Scan for the cell matching the given text and deliver its (X, Y) coordinate at center. 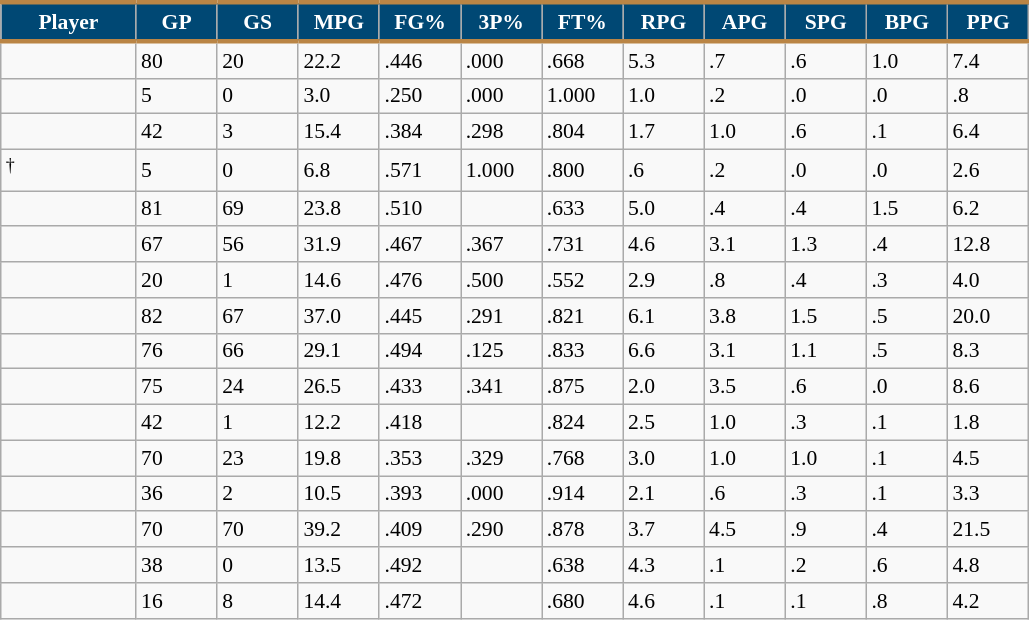
BPG (906, 22)
66 (258, 351)
2.9 (664, 280)
.804 (582, 132)
6.2 (988, 209)
.668 (582, 60)
.571 (420, 170)
14.4 (338, 601)
PPG (988, 22)
.409 (420, 530)
.367 (502, 245)
.329 (502, 458)
5.0 (664, 209)
Player (68, 22)
GP (176, 22)
.824 (582, 423)
7.4 (988, 60)
.821 (582, 316)
12.8 (988, 245)
4.2 (988, 601)
1.3 (826, 245)
23.8 (338, 209)
56 (258, 245)
12.2 (338, 423)
23 (258, 458)
2.6 (988, 170)
6.8 (338, 170)
.494 (420, 351)
2 (258, 494)
.500 (502, 280)
.9 (826, 530)
4.3 (664, 565)
8 (258, 601)
.446 (420, 60)
FT% (582, 22)
GS (258, 22)
.638 (582, 565)
.7 (744, 60)
SPG (826, 22)
.510 (420, 209)
8.6 (988, 387)
.833 (582, 351)
6.1 (664, 316)
.800 (582, 170)
.680 (582, 601)
15.4 (338, 132)
.878 (582, 530)
14.6 (338, 280)
6.6 (664, 351)
FG% (420, 22)
.125 (502, 351)
3.5 (744, 387)
.492 (420, 565)
39.2 (338, 530)
.552 (582, 280)
.768 (582, 458)
† (68, 170)
38 (176, 565)
4.8 (988, 565)
APG (744, 22)
.290 (502, 530)
37.0 (338, 316)
3 (258, 132)
3.7 (664, 530)
82 (176, 316)
MPG (338, 22)
1.1 (826, 351)
29.1 (338, 351)
.731 (582, 245)
.472 (420, 601)
19.8 (338, 458)
2.0 (664, 387)
16 (176, 601)
2.5 (664, 423)
.433 (420, 387)
.467 (420, 245)
.445 (420, 316)
75 (176, 387)
21.5 (988, 530)
2.1 (664, 494)
1.7 (664, 132)
.914 (582, 494)
.875 (582, 387)
3.8 (744, 316)
80 (176, 60)
8.3 (988, 351)
3.3 (988, 494)
36 (176, 494)
3P% (502, 22)
RPG (664, 22)
.384 (420, 132)
.476 (420, 280)
22.2 (338, 60)
.291 (502, 316)
.418 (420, 423)
6.4 (988, 132)
10.5 (338, 494)
.393 (420, 494)
.341 (502, 387)
.298 (502, 132)
26.5 (338, 387)
76 (176, 351)
.633 (582, 209)
13.5 (338, 565)
.250 (420, 96)
4.0 (988, 280)
20.0 (988, 316)
5.3 (664, 60)
69 (258, 209)
24 (258, 387)
1.8 (988, 423)
31.9 (338, 245)
.353 (420, 458)
81 (176, 209)
